Identify which cell holds the provided text, then report its (X, Y) central coordinate. 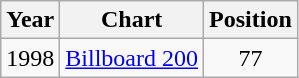
1998 (30, 58)
77 (251, 58)
Chart (132, 20)
Position (251, 20)
Billboard 200 (132, 58)
Year (30, 20)
